Provide the (X, Y) coordinate of the cell's center where the given text is located.  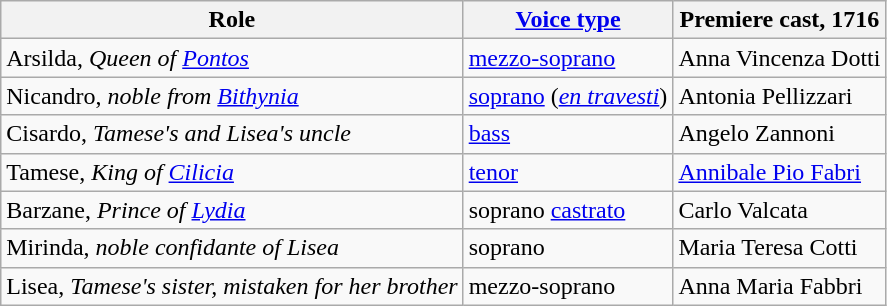
Barzane, Prince of Lydia (232, 210)
Cisardo, Tamese's and Lisea's uncle (232, 134)
Premiere cast, 1716 (780, 20)
Annibale Pio Fabri (780, 172)
Anna Vincenza Dotti (780, 58)
soprano (en travesti) (568, 96)
Anna Maria Fabbri (780, 286)
Nicandro, noble from Bithynia (232, 96)
Antonia Pellizzari (780, 96)
soprano (568, 248)
Arsilda, Queen of Pontos (232, 58)
Mirinda, noble confidante of Lisea (232, 248)
Maria Teresa Cotti (780, 248)
Angelo Zannoni (780, 134)
soprano castrato (568, 210)
Carlo Valcata (780, 210)
tenor (568, 172)
Role (232, 20)
Tamese, King of Cilicia (232, 172)
Lisea, Tamese's sister, mistaken for her brother (232, 286)
bass (568, 134)
Voice type (568, 20)
